For the text-containing cell, return its midpoint in [x, y] coordinate format. 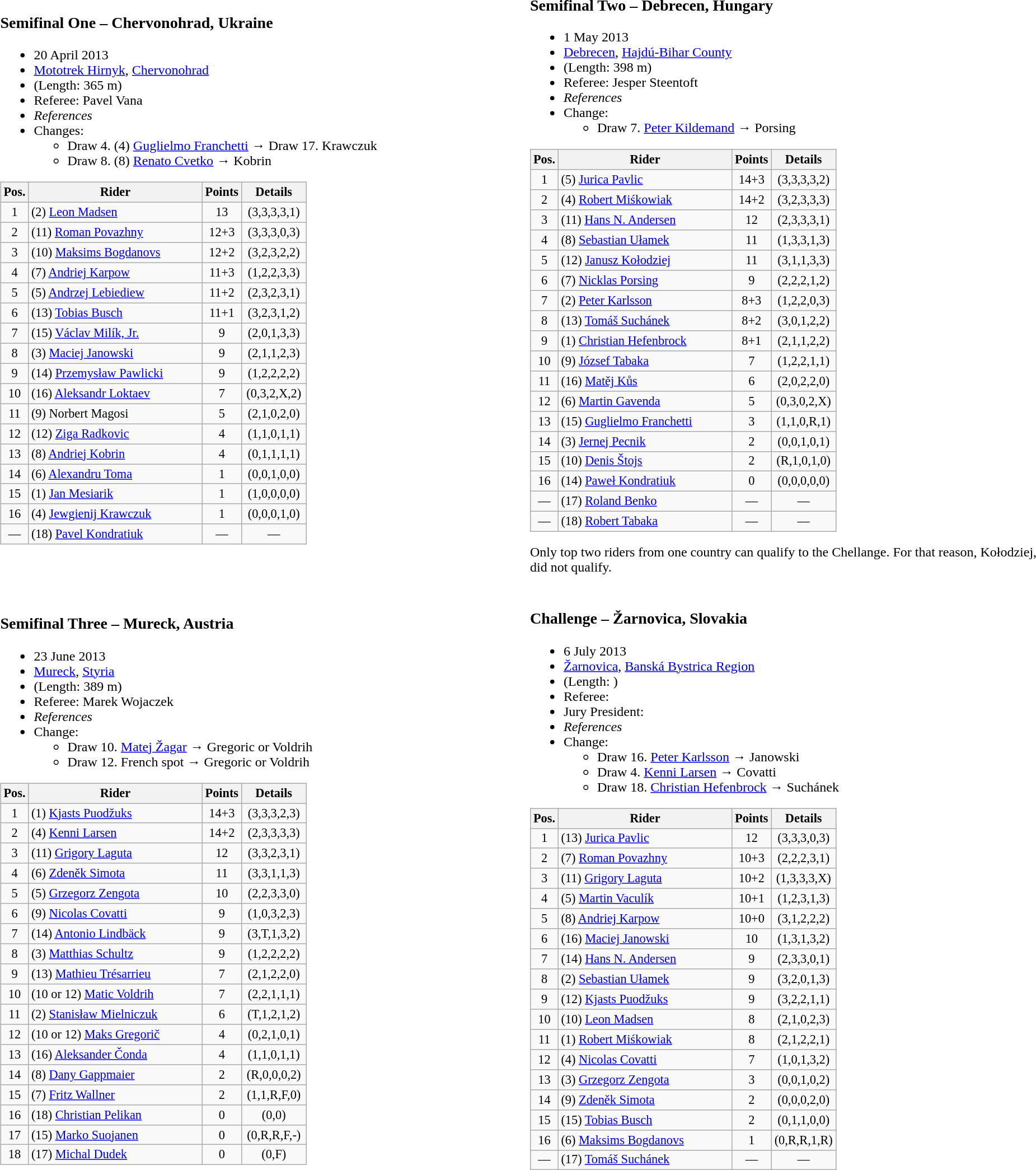
(7) Roman Povazhny [645, 858]
(2,1,0,2,0) [274, 414]
(2,1,2,2,0) [274, 974]
18 [15, 1155]
(2,2,2,3,1) [804, 858]
(0,0,0,1,0) [274, 514]
(10) Leon Madsen [645, 1019]
10+2 [752, 878]
(2,0,2,2,0) [804, 381]
(1,1,R,F,0) [274, 1094]
(0,3,0,2,X) [804, 401]
(10) Maksims Bogdanovs [115, 253]
(3,2,3,1,2) [274, 313]
(1) Jan Mesiarik [115, 494]
(2,3,3,0,1) [804, 959]
(3,2,3,2,2) [274, 253]
11+3 [222, 273]
(11) Hans N. Andersen [645, 220]
(4) Robert Miśkowiak [645, 200]
(2,3,2,3,1) [274, 293]
(3,T,1,3,2) [274, 934]
(0,0,1,0,0) [274, 474]
(3,3,3,3,1) [274, 213]
(1,2,2,3,3) [274, 273]
(3,3,3,2,3) [274, 813]
8+3 [752, 301]
(18) Robert Tabaka [645, 522]
(4) Jewgienij Krawczuk [115, 514]
(4) Kenni Larsen [115, 833]
(13) Tomáš Suchánek [645, 321]
(T,1,2,1,2) [274, 1014]
12+3 [222, 233]
(10 or 12) Maks Gregorič [115, 1035]
(2) Sebastian Ułamek [645, 979]
(3,2,3,3,3) [804, 200]
(14) Hans N. Andersen [645, 959]
(1,0,1,3,2) [804, 1059]
(1,2,2,0,3) [804, 301]
(5) Jurica Pavlic [645, 180]
(13) Mathieu Trésarrieu [115, 974]
12+2 [222, 253]
(2,2,1,1,1) [274, 994]
(6) Zdeněk Simota [115, 873]
(14) Antonio Lindbäck [115, 934]
(15) Václav Milík, Jr. [115, 333]
(2) Leon Madsen [115, 213]
(10 or 12) Matic Voldrih [115, 994]
(3,1,2,2,2) [804, 919]
(10) Denis Štojs [645, 461]
(0,1,1,0,0) [804, 1120]
11+1 [222, 313]
(3,0,1,2,2) [804, 321]
(1,0,3,2,3) [274, 914]
8+1 [752, 341]
(1,3,3,3,X) [804, 878]
(9) Zdeněk Simota [645, 1099]
(2,1,1,2,3) [274, 353]
(2,1,1,2,2) [804, 341]
17 [15, 1135]
(0,R,R,1,R) [804, 1140]
(15) Guglielmo Franchetti [645, 421]
(3) Jernej Pecnik [645, 441]
(6) Martin Gavenda [645, 401]
10+1 [752, 898]
(3) Maciej Janowski [115, 353]
(0,1,1,1,1) [274, 454]
(8) Dany Gappmaier [115, 1074]
(5) Grzegorz Zengota [115, 893]
(0,2,1,0,1) [274, 1035]
(17) Roland Benko [645, 502]
(0,0) [274, 1115]
(3,2,0,1,3) [804, 979]
(7) Nicklas Porsing [645, 280]
(4) Nicolas Covatti [645, 1059]
(1) Kjasts Puodžuks [115, 813]
(16) Maciej Janowski [645, 939]
(3) Matthias Schultz [115, 954]
8+2 [752, 321]
(0,0,1,0,1) [804, 441]
(3,2,2,1,1) [804, 999]
(6) Maksims Bogdanovs [645, 1140]
(15) Marko Suojanen [115, 1135]
(14) Paweł Kondratiuk [645, 481]
(2,1,2,2,1) [804, 1040]
(3,3,2,3,1) [274, 853]
(9) Nicolas Covatti [115, 914]
(3) Grzegorz Zengota [645, 1079]
(18) Pavel Kondratiuk [115, 534]
11+2 [222, 293]
(1) Robert Miśkowiak [645, 1040]
(2,1,0,2,3) [804, 1019]
(0,0,0,2,0) [804, 1099]
(6) Alexandru Toma [115, 474]
(0,0,0,0,0) [804, 481]
(1,0,0,0,0) [274, 494]
(3,1,1,3,3) [804, 260]
(3,3,1,1,3) [274, 873]
(2,3,3,3,1) [804, 220]
(5) Martin Vaculík [645, 898]
(13) Tobias Busch [115, 313]
(2) Stanisław Mielniczuk [115, 1014]
(7) Andriej Karpow [115, 273]
(9) Norbert Magosi [115, 414]
(8) Andriej Karpow [645, 919]
(12) Kjasts Puodžuks [645, 999]
(12) Ziga Radkovic [115, 434]
(18) Christian Pelikan [115, 1115]
(17) Michal Dudek [115, 1155]
(12) Janusz Kołodziej [645, 260]
(13) Jurica Pavlic [645, 839]
(2,0,1,3,3) [274, 333]
(16) Aleksander Čonda [115, 1054]
(14) Przemysław Pawlicki [115, 373]
(5) Andrzej Lebiediew [115, 293]
(0,0,1,0,2) [804, 1079]
(0,R,R,F,-) [274, 1135]
(1,2,2,1,1) [804, 361]
(17) Tomáš Suchánek [645, 1160]
10+3 [752, 858]
(0,3,2,X,2) [274, 394]
(3,3,3,3,2) [804, 180]
(2,2,2,1,2) [804, 280]
(8) Sebastian Ułamek [645, 240]
(1,2,3,1,3) [804, 898]
(15) Tobias Busch [645, 1120]
(9) József Tabaka [645, 361]
(0,F) [274, 1155]
(1,3,3,1,3) [804, 240]
(R,0,0,0,2) [274, 1074]
(16) Aleksandr Loktaev [115, 394]
(2) Peter Karlsson [645, 301]
10+0 [752, 919]
(11) Roman Povazhny [115, 233]
(1,1,0,R,1) [804, 421]
(2,3,3,3,3) [274, 833]
(1) Christian Hefenbrock [645, 341]
(R,1,0,1,0) [804, 461]
(1,3,1,3,2) [804, 939]
(7) Fritz Wallner [115, 1094]
(8) Andriej Kobrin [115, 454]
(16) Matěj Kůs [645, 381]
(2,2,3,3,0) [274, 893]
